For the text-containing cell, return its midpoint in (x, y) coordinate format. 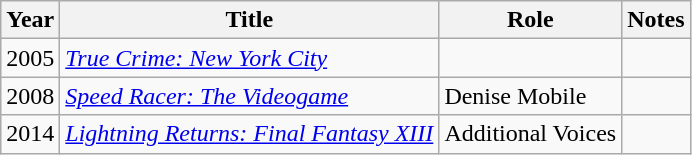
Speed Racer: The Videogame (250, 96)
2005 (30, 58)
Lightning Returns: Final Fantasy XIII (250, 134)
2014 (30, 134)
Additional Voices (530, 134)
Title (250, 20)
2008 (30, 96)
True Crime: New York City (250, 58)
Role (530, 20)
Denise Mobile (530, 96)
Year (30, 20)
Notes (656, 20)
